Detect which cell encompasses the target text, then output its (x, y) center coordinate. 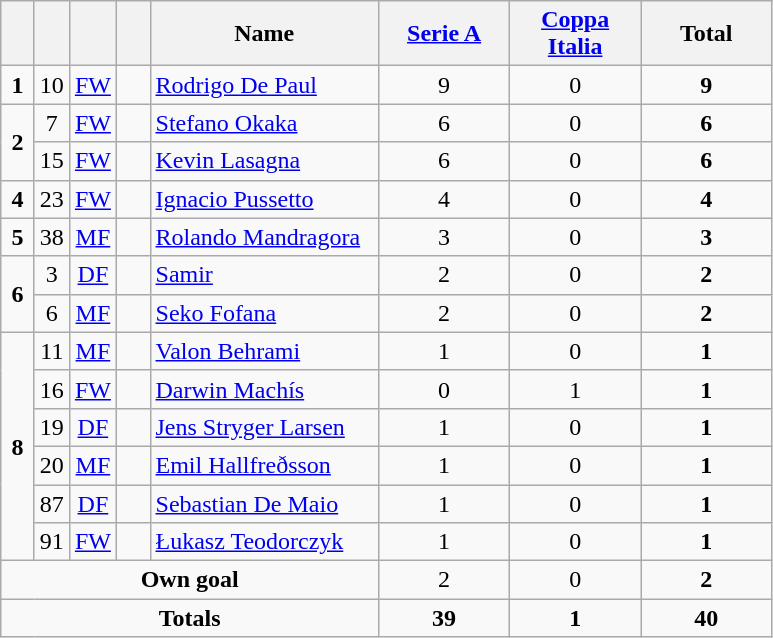
Emil Hallfreðsson (264, 465)
11 (52, 351)
91 (52, 542)
Name (264, 34)
Darwin Machís (264, 389)
40 (706, 618)
Coppa Italia (576, 34)
Stefano Okaka (264, 123)
8 (18, 446)
87 (52, 503)
16 (52, 389)
Łukasz Teodorczyk (264, 542)
Valon Behrami (264, 351)
Rodrigo De Paul (264, 85)
Samir (264, 275)
20 (52, 465)
Ignacio Pussetto (264, 199)
Kevin Lasagna (264, 161)
7 (52, 123)
Total (706, 34)
Own goal (190, 580)
15 (52, 161)
5 (18, 237)
Serie A (444, 34)
Seko Fofana (264, 313)
38 (52, 237)
Rolando Mandragora (264, 237)
39 (444, 618)
Totals (190, 618)
Jens Stryger Larsen (264, 427)
19 (52, 427)
10 (52, 85)
Sebastian De Maio (264, 503)
23 (52, 199)
